Return the [X, Y] coordinate for the center point of the cell that contains the specified text.  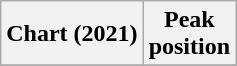
Chart (2021) [72, 34]
Peakposition [189, 34]
